Provide the (X, Y) coordinate of the cell's center where the given text is located.  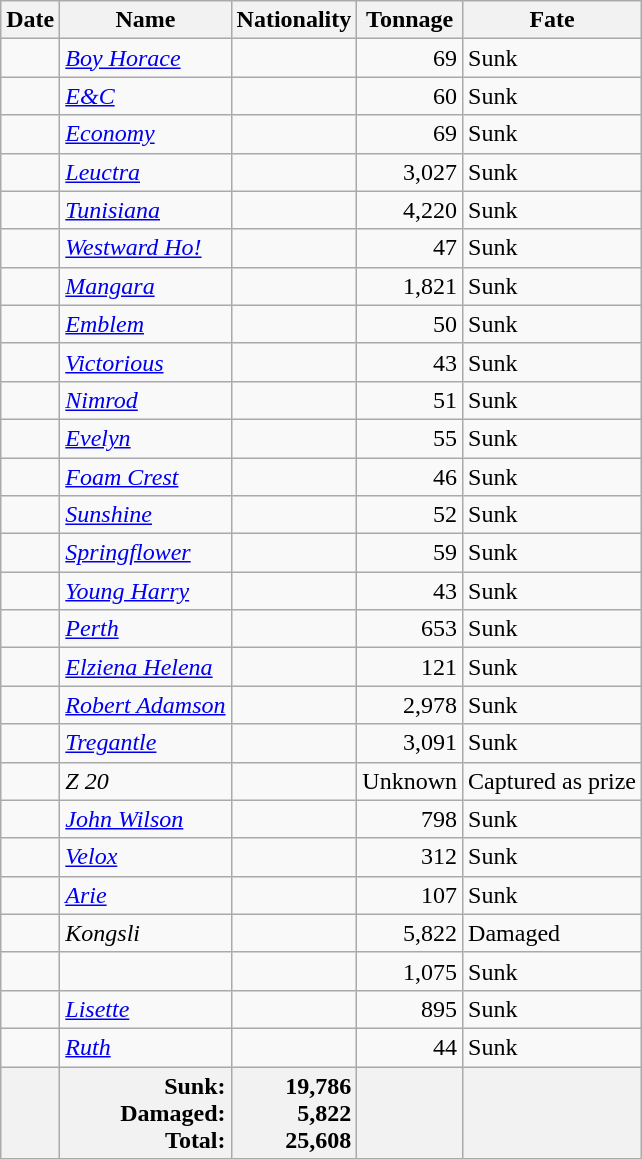
Nationality (294, 20)
Arie (146, 895)
3,027 (410, 172)
Young Harry (146, 591)
Boy Horace (146, 58)
Economy (146, 134)
Damaged (552, 933)
Victorious (146, 362)
60 (410, 96)
50 (410, 324)
Name (146, 20)
Westward Ho! (146, 248)
47 (410, 248)
Ruth (146, 1047)
895 (410, 1009)
Leuctra (146, 172)
1,821 (410, 286)
312 (410, 857)
Sunshine (146, 515)
5,822 (410, 933)
Foam Crest (146, 477)
Velox (146, 857)
Elziena Helena (146, 667)
Emblem (146, 324)
Robert Adamson (146, 705)
59 (410, 553)
John Wilson (146, 819)
Perth (146, 629)
19,7865,82225,608 (294, 1112)
52 (410, 515)
Captured as prize (552, 781)
107 (410, 895)
Z 20 (146, 781)
4,220 (410, 210)
Unknown (410, 781)
121 (410, 667)
Date (30, 20)
Tunisiana (146, 210)
2,978 (410, 705)
Springflower (146, 553)
Nimrod (146, 400)
3,091 (410, 743)
Fate (552, 20)
51 (410, 400)
798 (410, 819)
Kongsli (146, 933)
46 (410, 477)
Tonnage (410, 20)
55 (410, 438)
Lisette (146, 1009)
44 (410, 1047)
653 (410, 629)
Sunk:Damaged:Total: (146, 1112)
1,075 (410, 971)
Mangara (146, 286)
Evelyn (146, 438)
Tregantle (146, 743)
E&C (146, 96)
